Locate the cell with the specified text and output its (X, Y) center coordinate. 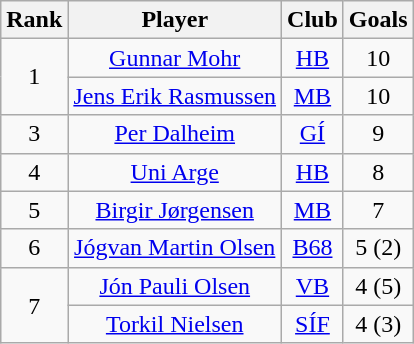
Rank (34, 20)
6 (34, 248)
5 (34, 210)
1 (34, 77)
4 (34, 172)
Per Dalheim (175, 134)
GÍ (313, 134)
4 (5) (378, 286)
Jógvan Martin Olsen (175, 248)
Gunnar Mohr (175, 58)
Goals (378, 20)
5 (2) (378, 248)
Club (313, 20)
Birgir Jørgensen (175, 210)
Jón Pauli Olsen (175, 286)
Jens Erik Rasmussen (175, 96)
Uni Arge (175, 172)
B68 (313, 248)
3 (34, 134)
9 (378, 134)
8 (378, 172)
Torkil Nielsen (175, 324)
SÍF (313, 324)
Player (175, 20)
VB (313, 286)
4 (3) (378, 324)
